Capture the cell that displays the provided text and extract its (x, y) central coordinate. 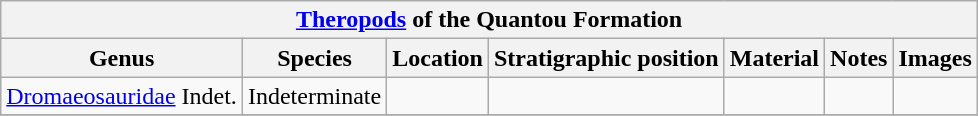
Material (774, 58)
Dromaeosauridae Indet. (122, 96)
Indeterminate (314, 96)
Theropods of the Quantou Formation (490, 20)
Images (935, 58)
Location (438, 58)
Genus (122, 58)
Notes (859, 58)
Stratigraphic position (606, 58)
Species (314, 58)
